Scan for the cell matching the given text and deliver its (X, Y) coordinate at center. 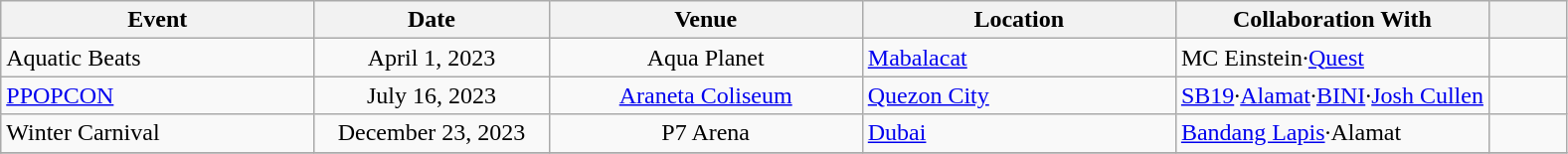
SB19·Alamat·BINI·Josh Cullen (1332, 95)
Quezon City (1018, 95)
Aqua Planet (706, 58)
Date (432, 20)
Collaboration With (1332, 20)
December 23, 2023 (432, 133)
MC Einstein·Quest (1332, 58)
Event (157, 20)
P7 Arena (706, 133)
Winter Carnival (157, 133)
PPOPCON (157, 95)
Location (1018, 20)
Venue (706, 20)
Araneta Coliseum (706, 95)
April 1, 2023 (432, 58)
Bandang Lapis·Alamat (1332, 133)
Dubai (1018, 133)
Mabalacat (1018, 58)
Aquatic Beats (157, 58)
July 16, 2023 (432, 95)
